Detect which cell encompasses the target text, then output its [x, y] center coordinate. 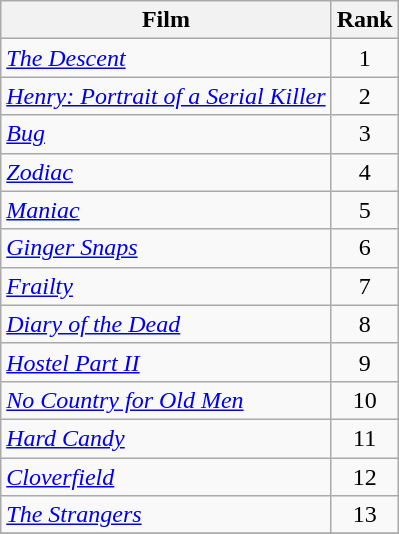
Frailty [166, 286]
Film [166, 20]
2 [364, 96]
11 [364, 438]
Rank [364, 20]
13 [364, 515]
Zodiac [166, 172]
Diary of the Dead [166, 324]
Maniac [166, 210]
4 [364, 172]
The Strangers [166, 515]
No Country for Old Men [166, 400]
1 [364, 58]
6 [364, 248]
Ginger Snaps [166, 248]
12 [364, 477]
Hard Candy [166, 438]
Henry: Portrait of a Serial Killer [166, 96]
8 [364, 324]
Bug [166, 134]
9 [364, 362]
3 [364, 134]
10 [364, 400]
The Descent [166, 58]
7 [364, 286]
Cloverfield [166, 477]
Hostel Part II [166, 362]
5 [364, 210]
